Detect which cell encompasses the target text, then output its (x, y) center coordinate. 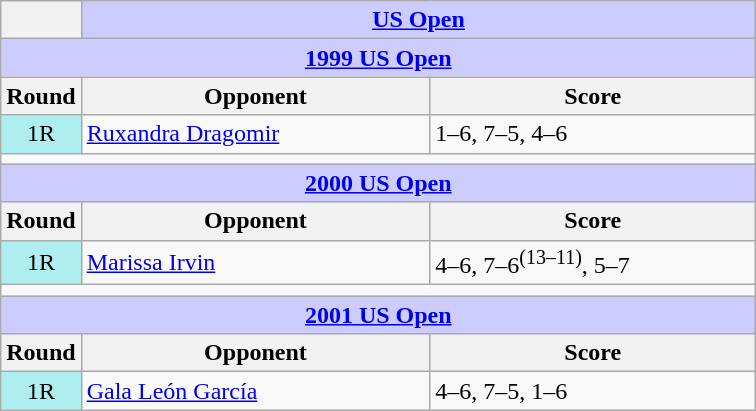
1–6, 7–5, 4–6 (593, 134)
Ruxandra Dragomir (256, 134)
4–6, 7–5, 1–6 (593, 391)
1999 US Open (378, 58)
Marissa Irvin (256, 262)
2001 US Open (378, 315)
4–6, 7–6(13–11), 5–7 (593, 262)
US Open (418, 20)
2000 US Open (378, 183)
Gala León García (256, 391)
